Return [X, Y] of the center of cell containing provided text 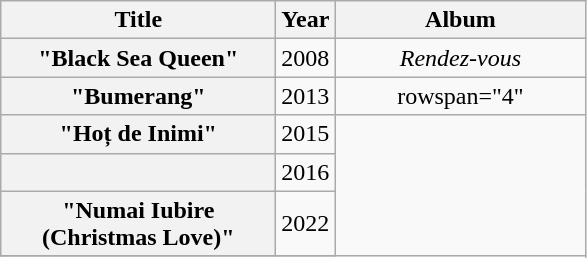
"Bumerang" [138, 96]
"Numai Iubire (Christmas Love)" [138, 224]
2016 [306, 172]
Rendez-vous [460, 58]
2022 [306, 224]
2015 [306, 134]
"Black Sea Queen" [138, 58]
rowspan="4" [460, 96]
Album [460, 20]
Year [306, 20]
2013 [306, 96]
Title [138, 20]
2008 [306, 58]
"Hoț de Inimi" [138, 134]
